Scan for the cell matching the given text and deliver its (X, Y) coordinate at center. 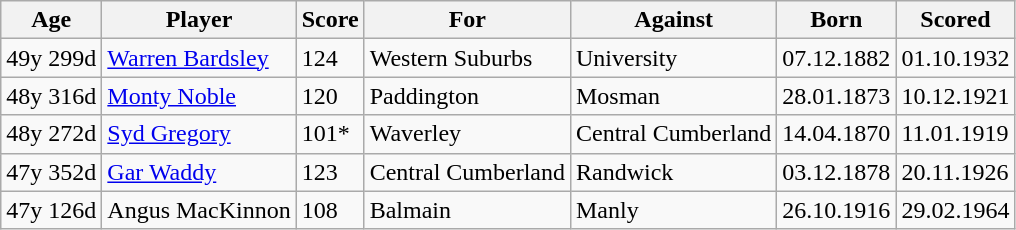
University (673, 58)
Score (330, 20)
29.02.1964 (956, 210)
26.10.1916 (836, 210)
11.01.1919 (956, 134)
123 (330, 172)
14.04.1870 (836, 134)
10.12.1921 (956, 96)
49y 299d (52, 58)
07.12.1882 (836, 58)
Angus MacKinnon (199, 210)
47y 126d (52, 210)
Randwick (673, 172)
120 (330, 96)
20.11.1926 (956, 172)
Western Suburbs (467, 58)
Monty Noble (199, 96)
Balmain (467, 210)
101* (330, 134)
Mosman (673, 96)
01.10.1932 (956, 58)
48y 316d (52, 96)
Warren Bardsley (199, 58)
28.01.1873 (836, 96)
Gar Waddy (199, 172)
Against (673, 20)
47y 352d (52, 172)
Born (836, 20)
Manly (673, 210)
Syd Gregory (199, 134)
03.12.1878 (836, 172)
Paddington (467, 96)
Scored (956, 20)
48y 272d (52, 134)
108 (330, 210)
Waverley (467, 134)
124 (330, 58)
Age (52, 20)
For (467, 20)
Player (199, 20)
